Capture the cell that displays the provided text and extract its (x, y) central coordinate. 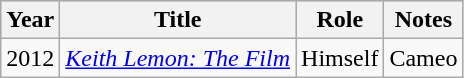
Notes (424, 20)
Himself (340, 58)
Title (178, 20)
Role (340, 20)
2012 (30, 58)
Cameo (424, 58)
Year (30, 20)
Keith Lemon: The Film (178, 58)
